Provide the (x, y) coordinate of the cell's center where the given text is located.  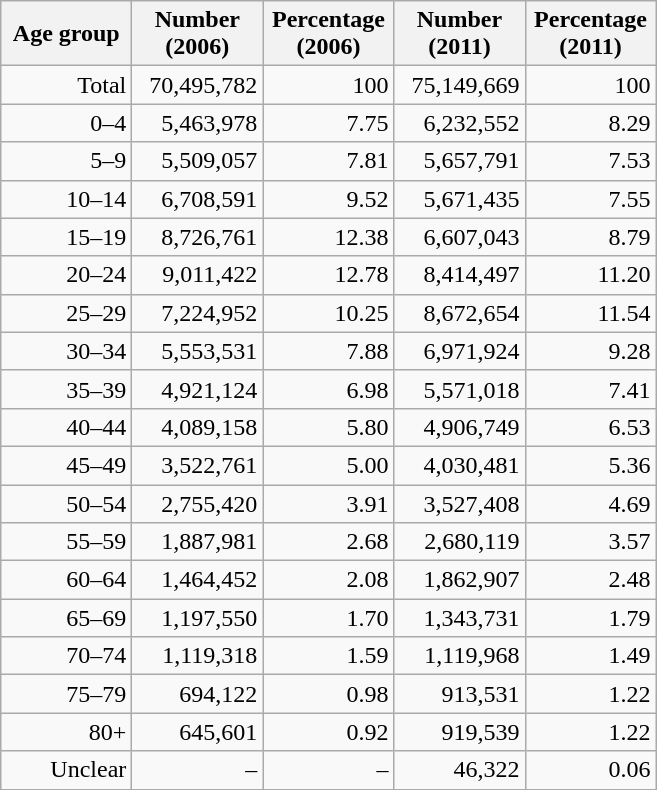
6,607,043 (460, 237)
8.29 (590, 123)
45–49 (66, 465)
Percentage (2006) (328, 34)
1.49 (590, 656)
3,522,761 (198, 465)
75–79 (66, 694)
4,089,158 (198, 427)
Percentage (2011) (590, 34)
7.88 (328, 351)
9,011,422 (198, 275)
65–69 (66, 618)
30–34 (66, 351)
5.80 (328, 427)
2,680,119 (460, 542)
Number (2011) (460, 34)
1.79 (590, 618)
4.69 (590, 503)
1,862,907 (460, 580)
919,539 (460, 732)
0–4 (66, 123)
5.00 (328, 465)
80+ (66, 732)
1,197,550 (198, 618)
7.81 (328, 161)
12.78 (328, 275)
3,527,408 (460, 503)
1,887,981 (198, 542)
40–44 (66, 427)
7.55 (590, 199)
5,657,791 (460, 161)
1,464,452 (198, 580)
0.06 (590, 770)
50–54 (66, 503)
694,122 (198, 694)
Number (2006) (198, 34)
12.38 (328, 237)
46,322 (460, 770)
60–64 (66, 580)
9.28 (590, 351)
3.57 (590, 542)
8.79 (590, 237)
70–74 (66, 656)
10.25 (328, 313)
6,708,591 (198, 199)
5.36 (590, 465)
Total (66, 85)
35–39 (66, 389)
15–19 (66, 237)
5–9 (66, 161)
0.92 (328, 732)
5,671,435 (460, 199)
75,149,669 (460, 85)
5,571,018 (460, 389)
20–24 (66, 275)
0.98 (328, 694)
8,672,654 (460, 313)
2.48 (590, 580)
4,030,481 (460, 465)
1,119,968 (460, 656)
Unclear (66, 770)
2.08 (328, 580)
1,119,318 (198, 656)
913,531 (460, 694)
10–14 (66, 199)
25–29 (66, 313)
8,414,497 (460, 275)
2,755,420 (198, 503)
9.52 (328, 199)
7.41 (590, 389)
11.20 (590, 275)
3.91 (328, 503)
Age group (66, 34)
70,495,782 (198, 85)
5,553,531 (198, 351)
4,906,749 (460, 427)
7,224,952 (198, 313)
6.98 (328, 389)
7.75 (328, 123)
1.70 (328, 618)
55–59 (66, 542)
1.59 (328, 656)
6,232,552 (460, 123)
2.68 (328, 542)
8,726,761 (198, 237)
6,971,924 (460, 351)
7.53 (590, 161)
11.54 (590, 313)
5,463,978 (198, 123)
5,509,057 (198, 161)
6.53 (590, 427)
1,343,731 (460, 618)
4,921,124 (198, 389)
645,601 (198, 732)
